Detect which cell encompasses the target text, then output its [x, y] center coordinate. 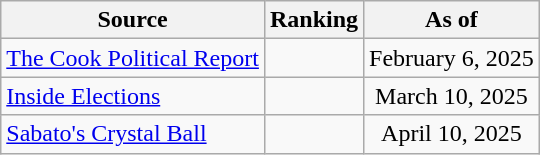
Ranking [314, 20]
February 6, 2025 [452, 58]
As of [452, 20]
The Cook Political Report [133, 58]
April 10, 2025 [452, 134]
March 10, 2025 [452, 96]
Inside Elections [133, 96]
Source [133, 20]
Sabato's Crystal Ball [133, 134]
